Return the [x, y] coordinate for the center point of the cell that contains the specified text.  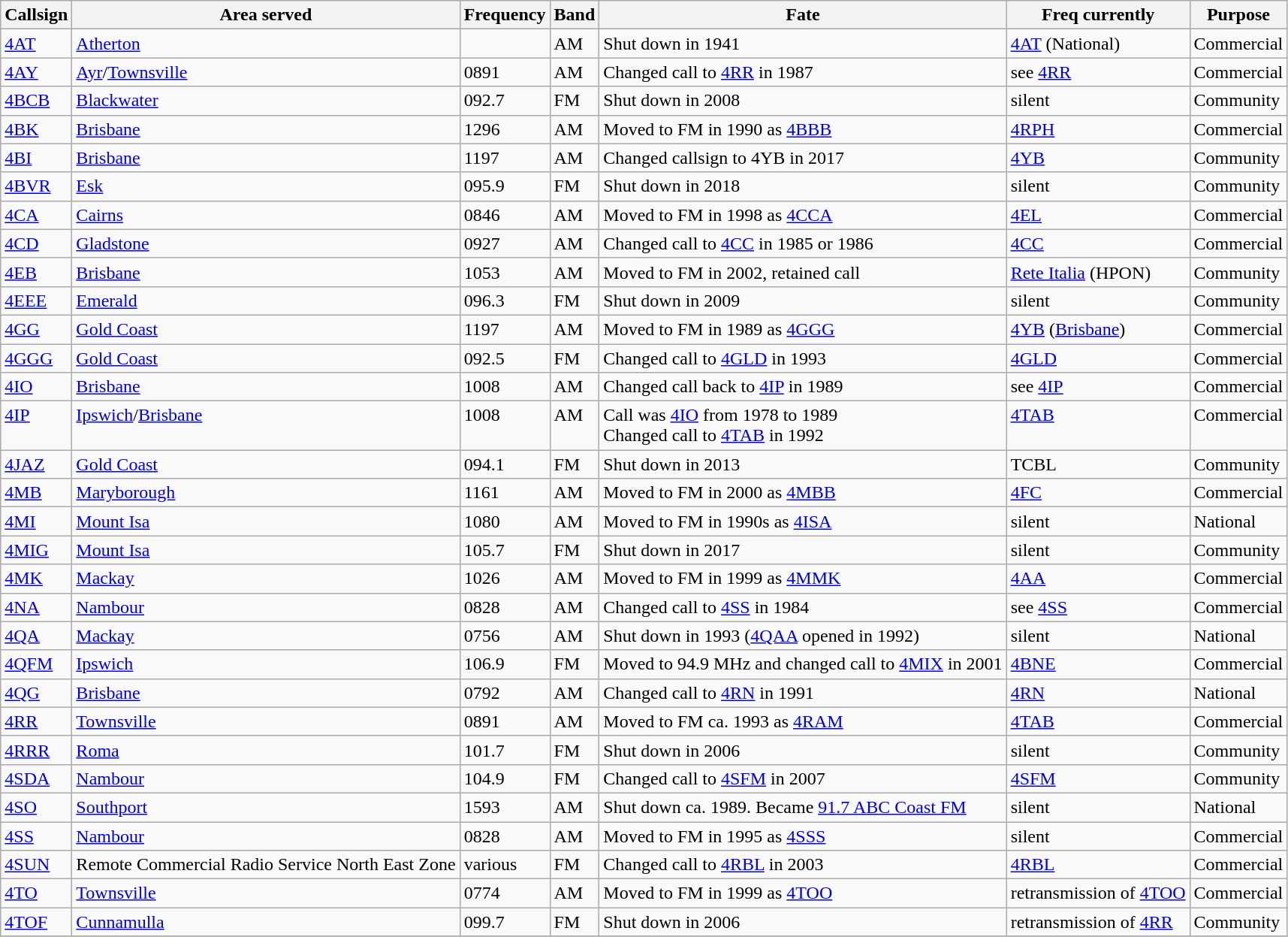
see 4IP [1098, 387]
Shut down in 2017 [803, 550]
095.9 [505, 186]
4FC [1098, 493]
092.7 [505, 101]
Shut down in 2008 [803, 101]
4QFM [36, 664]
4CA [36, 215]
4AA [1098, 579]
4BCB [36, 101]
105.7 [505, 550]
Purpose [1238, 15]
4SUN [36, 865]
Moved to FM in 1995 as 4SSS [803, 836]
4MI [36, 521]
1296 [505, 129]
4JAZ [36, 464]
4TO [36, 893]
Frequency [505, 15]
092.5 [505, 358]
4GGG [36, 358]
Changed call to 4GLD in 1993 [803, 358]
4QA [36, 636]
Band [575, 15]
099.7 [505, 922]
Changed call to 4SFM in 2007 [803, 778]
Changed call to 4RBL in 2003 [803, 865]
retransmission of 4RR [1098, 922]
094.1 [505, 464]
Moved to FM in 1999 as 4TOO [803, 893]
4QG [36, 693]
retransmission of 4TOO [1098, 893]
Moved to FM in 1999 as 4MMK [803, 579]
4BNE [1098, 664]
Roma [266, 750]
4CC [1098, 243]
4TOF [36, 922]
4IO [36, 387]
Changed callsign to 4YB in 2017 [803, 158]
Shut down ca. 1989. Became 91.7 ABC Coast FM [803, 807]
Shut down in 1993 (4QAA opened in 1992) [803, 636]
Changed call to 4RN in 1991 [803, 693]
4MB [36, 493]
096.3 [505, 301]
4NA [36, 607]
4SS [36, 836]
1161 [505, 493]
Area served [266, 15]
Changed call to 4RR in 1987 [803, 72]
4AT [36, 44]
4RBL [1098, 865]
0756 [505, 636]
4RN [1098, 693]
101.7 [505, 750]
4YB (Brisbane) [1098, 329]
1593 [505, 807]
Moved to FM in 2002, retained call [803, 272]
see 4SS [1098, 607]
Fate [803, 15]
Moved to FM in 1990 as 4BBB [803, 129]
Ipswich/Brisbane [266, 425]
Freq currently [1098, 15]
Rete Italia (HPON) [1098, 272]
4AY [36, 72]
4SFM [1098, 778]
4RR [36, 721]
Moved to FM ca. 1993 as 4RAM [803, 721]
Shut down in 2013 [803, 464]
Southport [266, 807]
various [505, 865]
Changed call to 4SS in 1984 [803, 607]
104.9 [505, 778]
1053 [505, 272]
4AT (National) [1098, 44]
Moved to 94.9 MHz and changed call to 4MIX in 2001 [803, 664]
Callsign [36, 15]
Esk [266, 186]
1026 [505, 579]
Moved to FM in 2000 as 4MBB [803, 493]
4EEE [36, 301]
0774 [505, 893]
4IP [36, 425]
4SDA [36, 778]
Blackwater [266, 101]
Moved to FM in 1989 as 4GGG [803, 329]
Shut down in 2009 [803, 301]
4EL [1098, 215]
4EB [36, 272]
4CD [36, 243]
Shut down in 2018 [803, 186]
Shut down in 1941 [803, 44]
Ipswich [266, 664]
Cunnamulla [266, 922]
4MK [36, 579]
4GG [36, 329]
4BI [36, 158]
Maryborough [266, 493]
4BK [36, 129]
4RPH [1098, 129]
Moved to FM in 1990s as 4ISA [803, 521]
Call was 4IO from 1978 to 1989Changed call to 4TAB in 1992 [803, 425]
1080 [505, 521]
Ayr/Townsville [266, 72]
Changed call to 4CC in 1985 or 1986 [803, 243]
Cairns [266, 215]
Atherton [266, 44]
Emerald [266, 301]
4RRR [36, 750]
0846 [505, 215]
4YB [1098, 158]
106.9 [505, 664]
4GLD [1098, 358]
Moved to FM in 1998 as 4CCA [803, 215]
Remote Commercial Radio Service North East Zone [266, 865]
0792 [505, 693]
Gladstone [266, 243]
see 4RR [1098, 72]
4SO [36, 807]
Changed call back to 4IP in 1989 [803, 387]
4MIG [36, 550]
0927 [505, 243]
4BVR [36, 186]
TCBL [1098, 464]
